For the text-containing cell, return its midpoint in (X, Y) coordinate format. 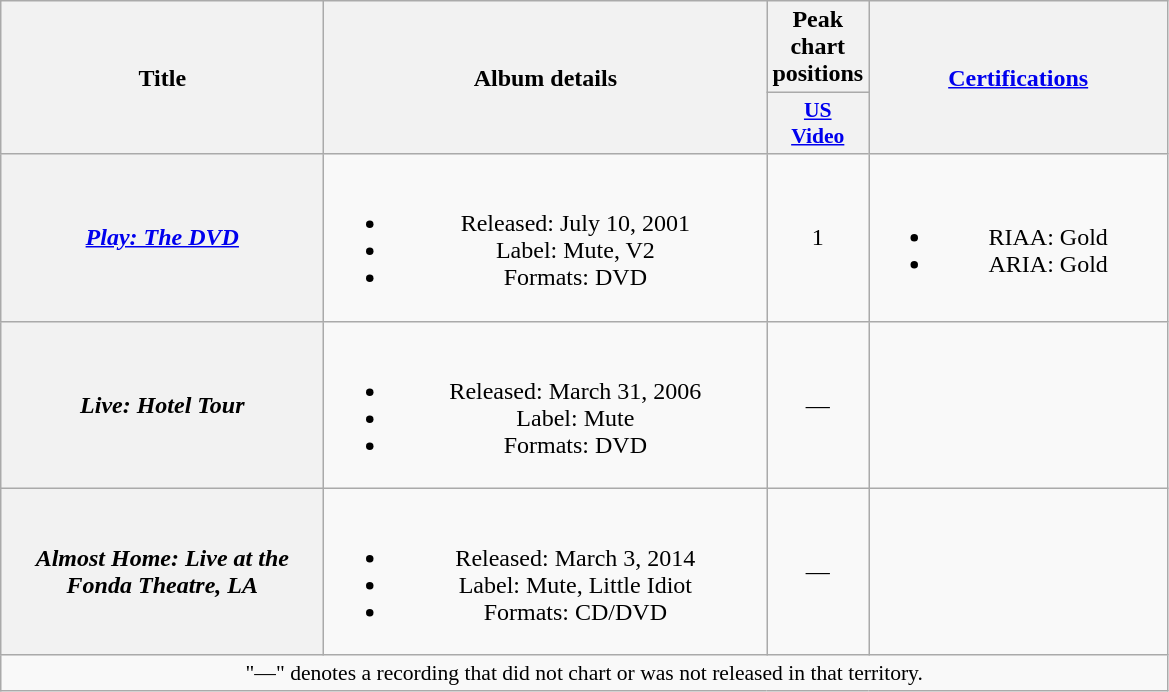
Released: July 10, 2001Label: Mute, V2Formats: DVD (546, 238)
Play: The DVD (162, 238)
Released: March 31, 2006Label: MuteFormats: DVD (546, 404)
Certifications (1018, 78)
USVideo (818, 124)
Title (162, 78)
Released: March 3, 2014Label: Mute, Little IdiotFormats: CD/DVD (546, 572)
RIAA: GoldARIA: Gold (1018, 238)
Album details (546, 78)
Live: Hotel Tour (162, 404)
Peak chart positions (818, 47)
Almost Home: Live at the Fonda Theatre, LA (162, 572)
1 (818, 238)
"—" denotes a recording that did not chart or was not released in that territory. (584, 673)
